Determine the (x, y) coordinate at the center of the cell enclosing the given text.  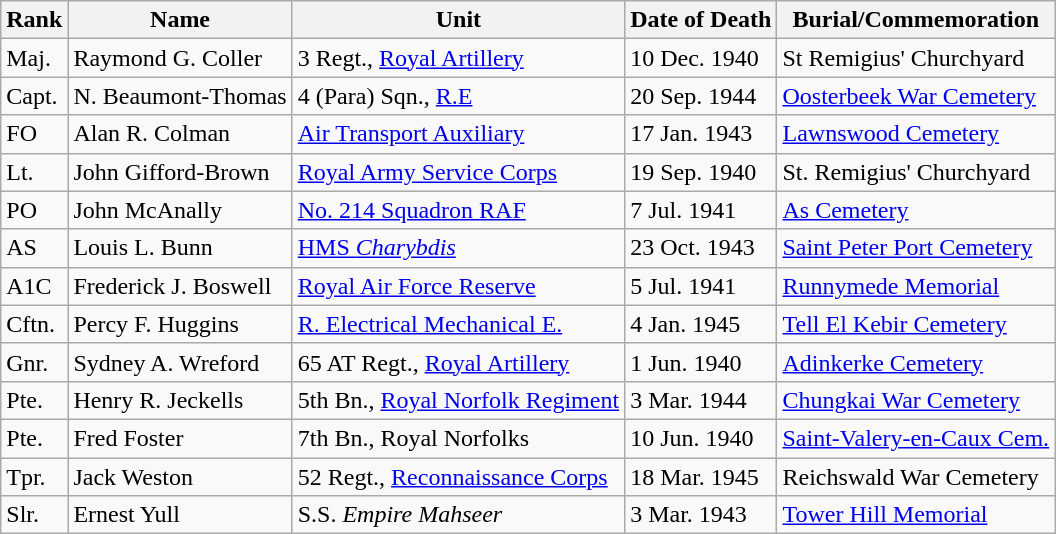
FO (34, 134)
S.S. Empire Mahseer (458, 515)
5th Bn., Royal Norfolk Regiment (458, 400)
Louis L. Bunn (180, 248)
Lawnswood Cemetery (916, 134)
Chungkai War Cemetery (916, 400)
10 Jun. 1940 (701, 438)
Maj. (34, 58)
Cftn. (34, 324)
Unit (458, 20)
Tell El Kebir Cemetery (916, 324)
Adinkerke Cemetery (916, 362)
3 Regt., Royal Artillery (458, 58)
Raymond G. Coller (180, 58)
3 Mar. 1943 (701, 515)
Saint-Valery-en-Caux Cem. (916, 438)
Burial/Commemoration (916, 20)
Oosterbeek War Cemetery (916, 96)
65 AT Regt., Royal Artillery (458, 362)
A1C (34, 286)
4 (Para) Sqn., R.E (458, 96)
No. 214 Squadron RAF (458, 210)
Gnr. (34, 362)
Rank (34, 20)
Date of Death (701, 20)
52 Regt., Reconnaissance Corps (458, 477)
Fred Foster (180, 438)
4 Jan. 1945 (701, 324)
Capt. (34, 96)
R. Electrical Mechanical E. (458, 324)
18 Mar. 1945 (701, 477)
Sydney A. Wreford (180, 362)
7th Bn., Royal Norfolks (458, 438)
20 Sep. 1944 (701, 96)
St. Remigius' Churchyard (916, 172)
5 Jul. 1941 (701, 286)
HMS Charybdis (458, 248)
Alan R. Colman (180, 134)
Tpr. (34, 477)
AS (34, 248)
PO (34, 210)
Royal Army Service Corps (458, 172)
As Cemetery (916, 210)
Jack Weston (180, 477)
Ernest Yull (180, 515)
St Remigius' Churchyard (916, 58)
Slr. (34, 515)
Percy F. Huggins (180, 324)
John Gifford-Brown (180, 172)
Henry R. Jeckells (180, 400)
17 Jan. 1943 (701, 134)
Royal Air Force Reserve (458, 286)
1 Jun. 1940 (701, 362)
Saint Peter Port Cemetery (916, 248)
3 Mar. 1944 (701, 400)
Name (180, 20)
John McAnally (180, 210)
Lt. (34, 172)
19 Sep. 1940 (701, 172)
7 Jul. 1941 (701, 210)
N. Beaumont-Thomas (180, 96)
Frederick J. Boswell (180, 286)
23 Oct. 1943 (701, 248)
Runnymede Memorial (916, 286)
Reichswald War Cemetery (916, 477)
Tower Hill Memorial (916, 515)
Air Transport Auxiliary (458, 134)
10 Dec. 1940 (701, 58)
